For the text-containing cell, return its midpoint in [X, Y] coordinate format. 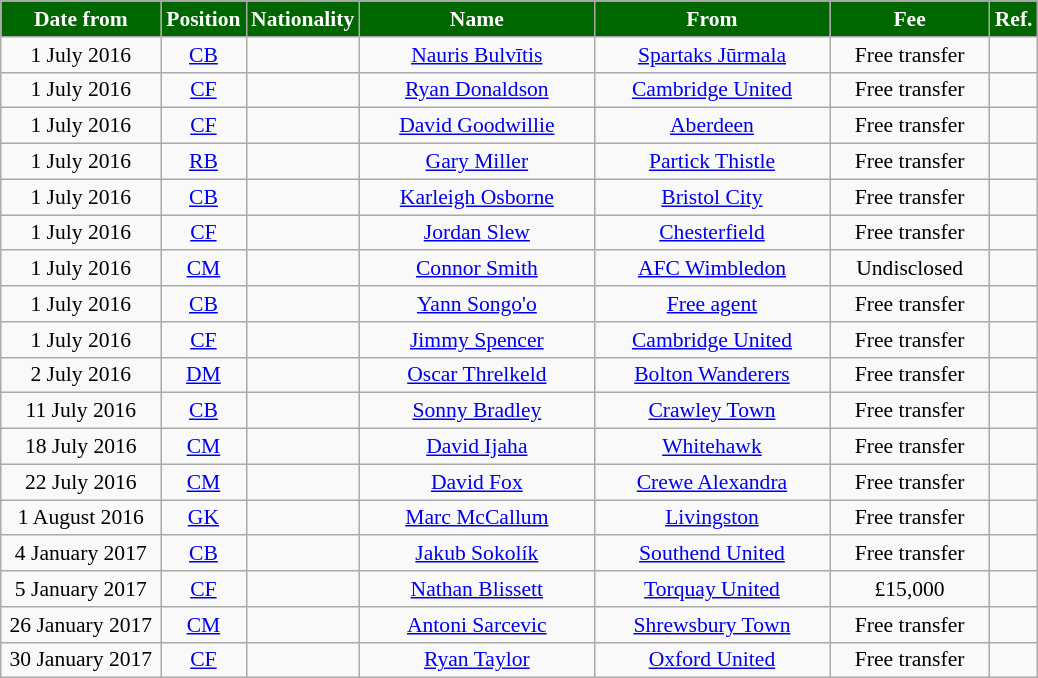
GK [204, 518]
AFC Wimbledon [712, 269]
Whitehawk [712, 447]
RB [204, 162]
David Ijaha [476, 447]
Aberdeen [712, 126]
Free agent [712, 304]
Partick Thistle [712, 162]
1 August 2016 [81, 518]
2 July 2016 [81, 375]
Crewe Alexandra [712, 482]
Sonny Bradley [476, 411]
DM [204, 375]
Chesterfield [712, 233]
Date from [81, 19]
Jordan Slew [476, 233]
Spartaks Jūrmala [712, 55]
26 January 2017 [81, 625]
Torquay United [712, 589]
Bolton Wanderers [712, 375]
Livingston [712, 518]
Position [204, 19]
Connor Smith [476, 269]
11 July 2016 [81, 411]
Ryan Donaldson [476, 90]
Gary Miller [476, 162]
Undisclosed [910, 269]
Nationality [302, 19]
Yann Songo'o [476, 304]
Ref. [1014, 19]
18 July 2016 [81, 447]
David Goodwillie [476, 126]
22 July 2016 [81, 482]
5 January 2017 [81, 589]
£15,000 [910, 589]
Oscar Threlkeld [476, 375]
Bristol City [712, 197]
Jakub Sokolík [476, 554]
Southend United [712, 554]
Ryan Taylor [476, 660]
Fee [910, 19]
Crawley Town [712, 411]
Jimmy Spencer [476, 340]
Oxford United [712, 660]
Marc McCallum [476, 518]
David Fox [476, 482]
Nathan Blissett [476, 589]
Name [476, 19]
Antoni Sarcevic [476, 625]
Shrewsbury Town [712, 625]
4 January 2017 [81, 554]
30 January 2017 [81, 660]
From [712, 19]
Karleigh Osborne [476, 197]
Nauris Bulvītis [476, 55]
